Find where the given text appears and provide that cell's center as [X, Y] coordinate. 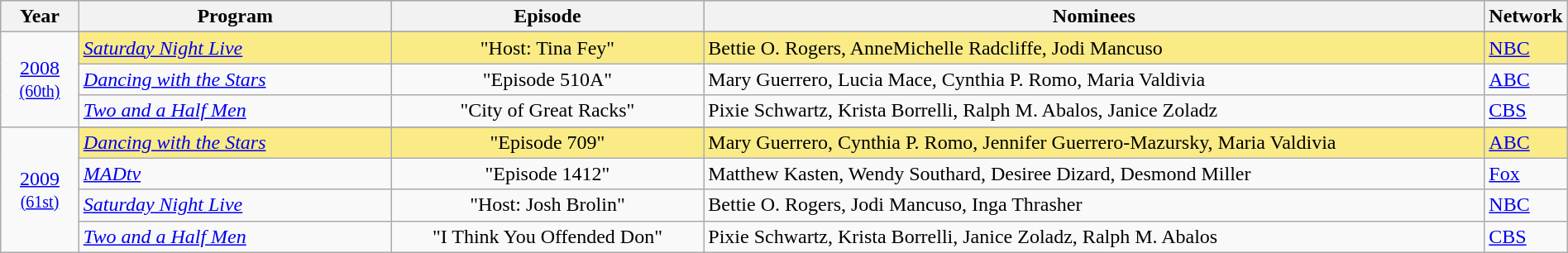
"Episode 1412" [547, 174]
Nominees [1094, 17]
Network [1526, 17]
Mary Guerrero, Cynthia P. Romo, Jennifer Guerrero-Mazursky, Maria Valdivia [1094, 142]
Pixie Schwartz, Krista Borrelli, Ralph M. Abalos, Janice Zoladz [1094, 111]
Pixie Schwartz, Krista Borrelli, Janice Zoladz, Ralph M. Abalos [1094, 236]
"Host: Tina Fey" [547, 48]
"Episode 510A" [547, 79]
Year [40, 17]
Bettie O. Rogers, Jodi Mancuso, Inga Thrasher [1094, 205]
MADtv [235, 174]
2008(60th) [40, 79]
"I Think You Offended Don" [547, 236]
"Host: Josh Brolin" [547, 205]
Mary Guerrero, Lucia Mace, Cynthia P. Romo, Maria Valdivia [1094, 79]
Bettie O. Rogers, AnneMichelle Radcliffe, Jodi Mancuso [1094, 48]
2009(61st) [40, 189]
Episode [547, 17]
Program [235, 17]
"City of Great Racks" [547, 111]
Matthew Kasten, Wendy Southard, Desiree Dizard, Desmond Miller [1094, 174]
Fox [1526, 174]
"Episode 709" [547, 142]
